Find where the given text appears and provide that cell's center as [x, y] coordinate. 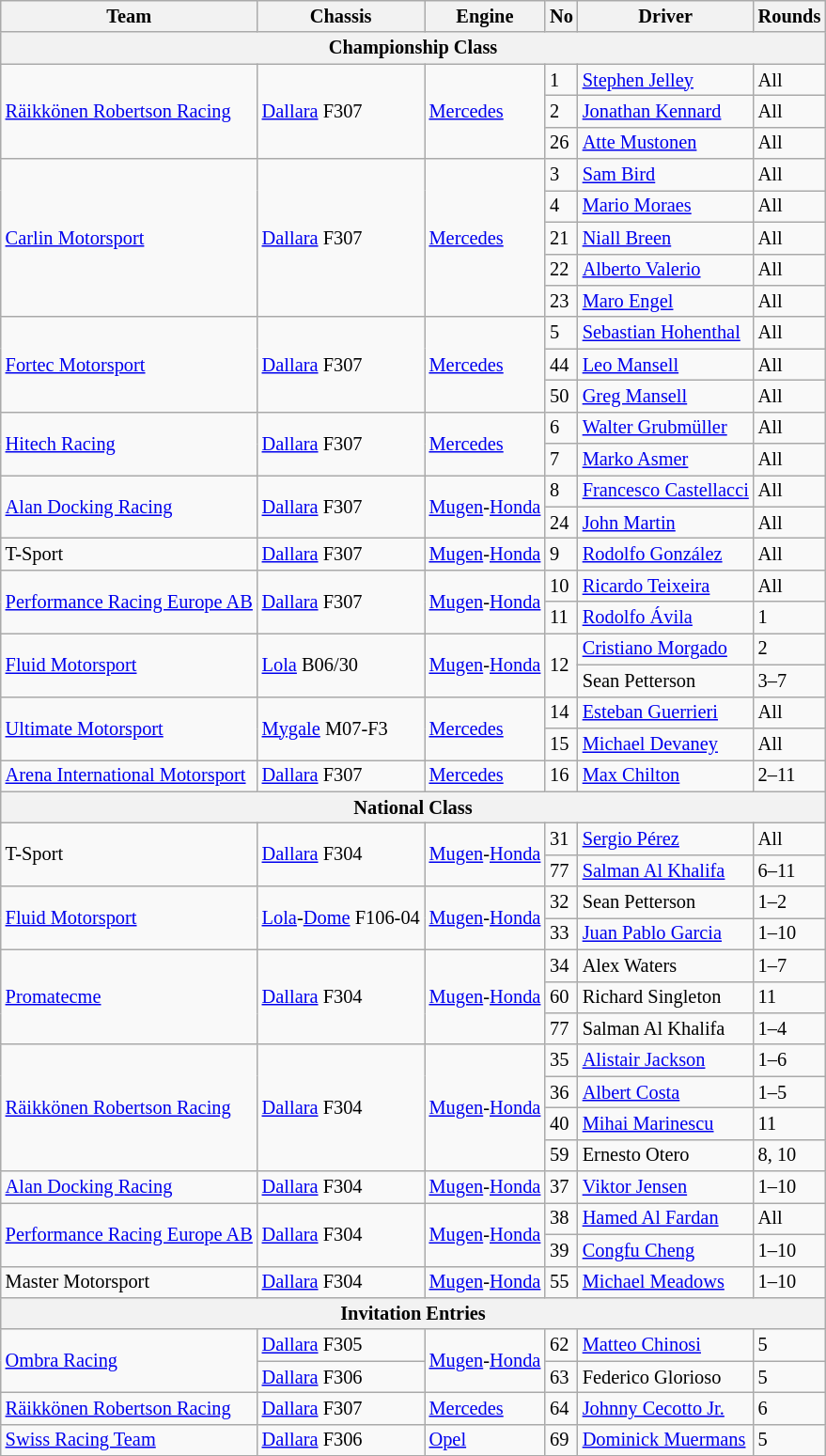
35 [562, 1060]
14 [562, 712]
Sergio Pérez [665, 838]
John Martin [665, 523]
39 [562, 1250]
3–7 [789, 681]
Michael Devaney [665, 744]
Matteo Chinosi [665, 1345]
Driver [665, 16]
15 [562, 744]
Fortec Motorsport [130, 365]
Dominick Muermans [665, 1440]
Hamed Al Fardan [665, 1218]
23 [562, 301]
Opel [485, 1440]
Juan Pablo Garcia [665, 933]
Francesco Castellacci [665, 491]
55 [562, 1282]
Rounds [789, 16]
Arena International Motorsport [130, 775]
Alberto Valerio [665, 270]
32 [562, 902]
Promatecme [130, 996]
8, 10 [789, 1155]
Rodolfo Ávila [665, 618]
1–7 [789, 965]
Jonathan Kennard [665, 111]
21 [562, 238]
4 [562, 206]
Mario Moraes [665, 206]
64 [562, 1408]
Sam Bird [665, 175]
Ombra Racing [130, 1361]
50 [562, 396]
37 [562, 1187]
10 [562, 586]
Marko Asmer [665, 460]
Carlin Motorsport [130, 238]
2–11 [789, 775]
Rodolfo González [665, 554]
26 [562, 143]
Niall Breen [665, 238]
34 [562, 965]
Chassis [341, 16]
Swiss Racing Team [130, 1440]
31 [562, 838]
Lola B06/30 [341, 664]
Stephen Jelley [665, 80]
1–5 [789, 1092]
Lola-Dome F106-04 [341, 917]
44 [562, 365]
1–4 [789, 1028]
Congfu Cheng [665, 1250]
Invitation Entries [413, 1313]
40 [562, 1123]
16 [562, 775]
Dallara F305 [341, 1345]
Atte Mustonen [665, 143]
Max Chilton [665, 775]
Team [130, 16]
Richard Singleton [665, 997]
1–2 [789, 902]
Leo Mansell [665, 365]
Alex Waters [665, 965]
Viktor Jensen [665, 1187]
Cristiano Morgado [665, 649]
Alistair Jackson [665, 1060]
7 [562, 460]
62 [562, 1345]
Engine [485, 16]
Esteban Guerrieri [665, 712]
Mihai Marinescu [665, 1123]
1–6 [789, 1060]
Maro Engel [665, 301]
Ernesto Otero [665, 1155]
36 [562, 1092]
12 [562, 664]
Ultimate Motorsport [130, 728]
Albert Costa [665, 1092]
24 [562, 523]
Michael Meadows [665, 1282]
Ricardo Teixeira [665, 586]
63 [562, 1377]
9 [562, 554]
8 [562, 491]
38 [562, 1218]
59 [562, 1155]
Hitech Racing [130, 444]
Championship Class [413, 48]
Mygale M07-F3 [341, 728]
6–11 [789, 870]
22 [562, 270]
Johnny Cecotto Jr. [665, 1408]
No [562, 16]
69 [562, 1440]
33 [562, 933]
60 [562, 997]
Federico Glorioso [665, 1377]
Sebastian Hohenthal [665, 333]
Master Motorsport [130, 1282]
National Class [413, 807]
3 [562, 175]
Walter Grubmüller [665, 428]
Greg Mansell [665, 396]
